Search for the cell housing the specified text and yield its (x, y) center coordinate. 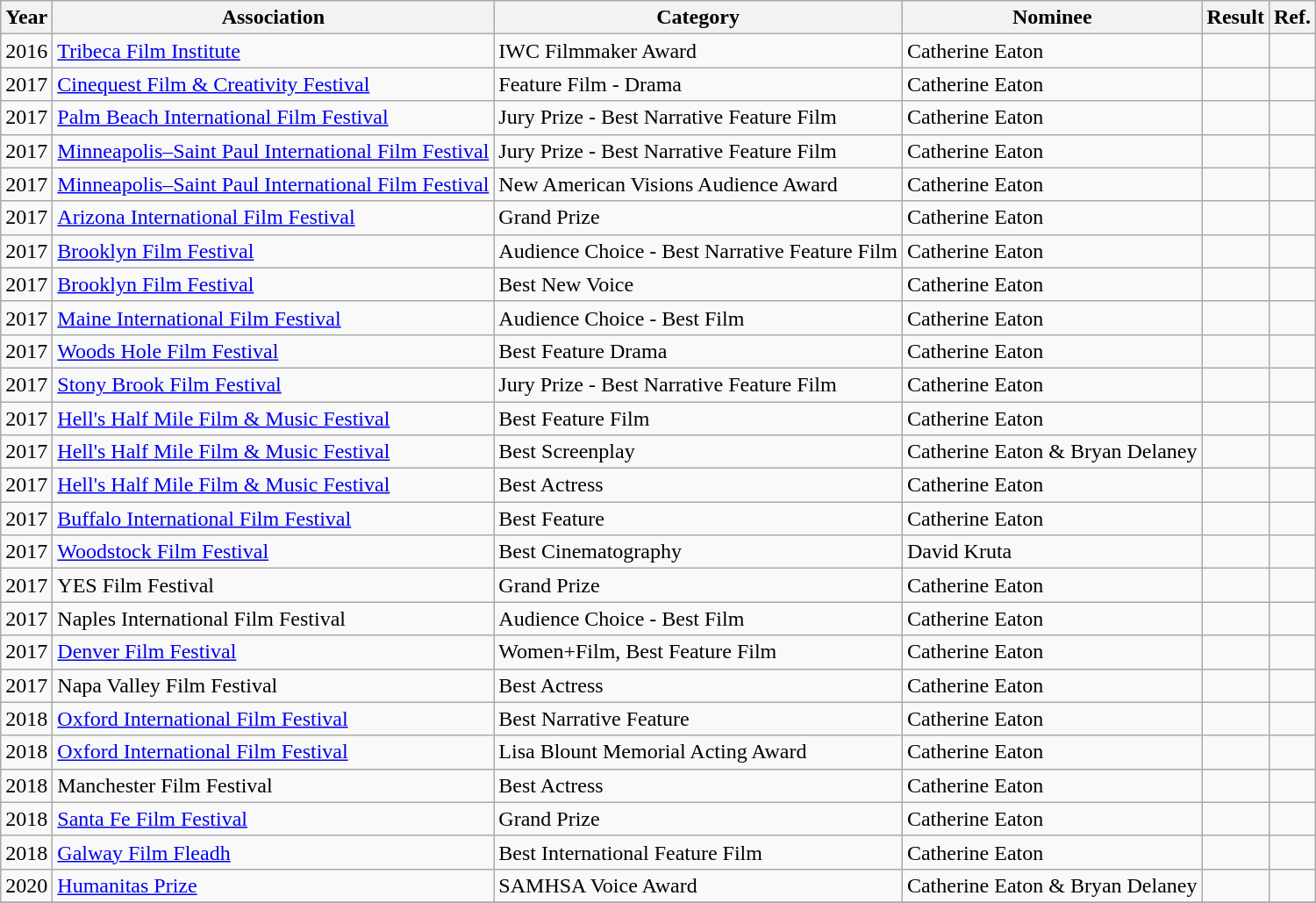
Napa Valley Film Festival (274, 685)
2016 (26, 51)
Audience Choice - Best Narrative Feature Film (698, 251)
Humanitas Prize (274, 885)
Cinequest Film & Creativity Festival (274, 84)
Ref. (1291, 18)
Category (698, 18)
Best Feature (698, 519)
YES Film Festival (274, 585)
IWC Filmmaker Award (698, 51)
Best New Voice (698, 284)
Woods Hole Film Festival (274, 351)
New American Visions Audience Award (698, 184)
Naples International Film Festival (274, 619)
Tribeca Film Institute (274, 51)
Best Feature Film (698, 419)
Maine International Film Festival (274, 318)
Best Feature Drama (698, 351)
Best Screenplay (698, 452)
Lisa Blount Memorial Acting Award (698, 752)
Stony Brook Film Festival (274, 384)
2020 (26, 885)
Buffalo International Film Festival (274, 519)
Best Cinematography (698, 552)
Best Narrative Feature (698, 719)
Galway Film Fleadh (274, 852)
Nominee (1052, 18)
Best International Feature Film (698, 852)
Santa Fe Film Festival (274, 819)
Association (274, 18)
David Kruta (1052, 552)
SAMHSA Voice Award (698, 885)
Manchester Film Festival (274, 785)
Year (26, 18)
Result (1235, 18)
Palm Beach International Film Festival (274, 118)
Women+Film, Best Feature Film (698, 652)
Denver Film Festival (274, 652)
Arizona International Film Festival (274, 218)
Feature Film - Drama (698, 84)
Woodstock Film Festival (274, 552)
